Provide the (X, Y) coordinate of the cell's center where the given text is located.  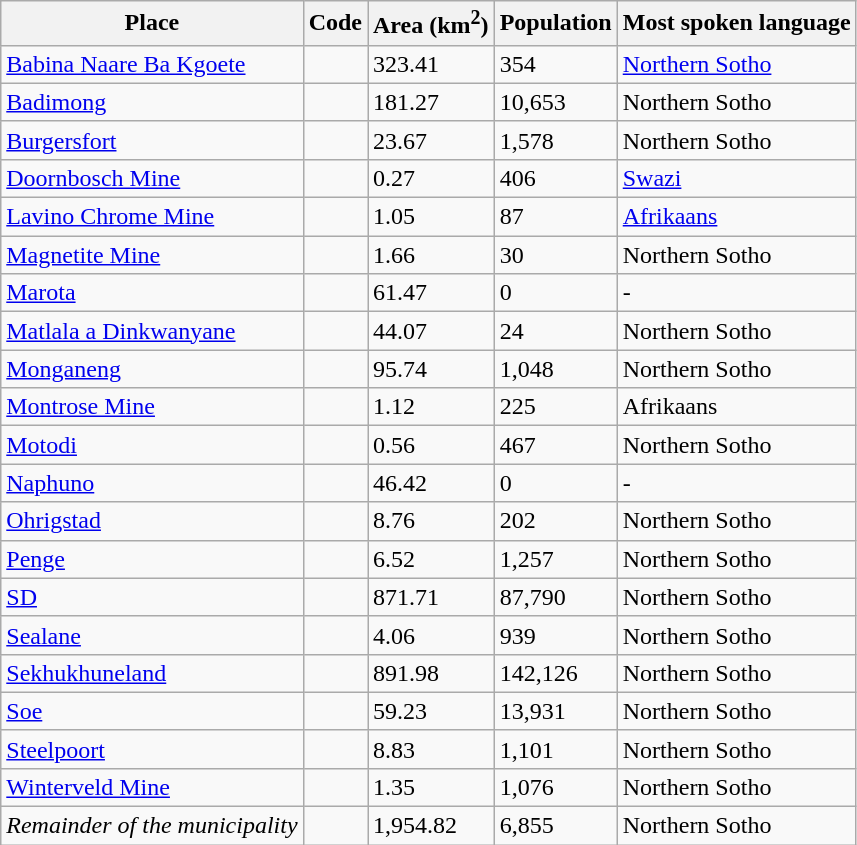
Penge (152, 559)
1,048 (556, 369)
24 (556, 331)
225 (556, 407)
Most spoken language (736, 24)
354 (556, 64)
Babina Naare Ba Kgoete (152, 64)
87,790 (556, 597)
Matlala a Dinkwanyane (152, 331)
Sealane (152, 635)
Marota (152, 293)
1,954.82 (432, 826)
406 (556, 178)
1,578 (556, 140)
10,653 (556, 102)
61.47 (432, 293)
Area (km2) (432, 24)
Remainder of the municipality (152, 826)
30 (556, 255)
Sekhukhuneland (152, 673)
Doornbosch Mine (152, 178)
142,126 (556, 673)
Winterveld Mine (152, 787)
Steelpoort (152, 749)
SD (152, 597)
1.66 (432, 255)
Montrose Mine (152, 407)
Lavino Chrome Mine (152, 217)
Ohrigstad (152, 521)
87 (556, 217)
Swazi (736, 178)
939 (556, 635)
0.27 (432, 178)
46.42 (432, 483)
891.98 (432, 673)
6,855 (556, 826)
Naphuno (152, 483)
1,101 (556, 749)
Code (335, 24)
13,931 (556, 711)
8.83 (432, 749)
95.74 (432, 369)
1.05 (432, 217)
Magnetite Mine (152, 255)
1.12 (432, 407)
0.56 (432, 445)
Motodi (152, 445)
181.27 (432, 102)
323.41 (432, 64)
1,257 (556, 559)
59.23 (432, 711)
871.71 (432, 597)
44.07 (432, 331)
Monganeng (152, 369)
1,076 (556, 787)
1.35 (432, 787)
467 (556, 445)
8.76 (432, 521)
23.67 (432, 140)
Burgersfort (152, 140)
6.52 (432, 559)
4.06 (432, 635)
Badimong (152, 102)
Population (556, 24)
202 (556, 521)
Soe (152, 711)
Place (152, 24)
